Identify which cell holds the provided text, then report its [x, y] central coordinate. 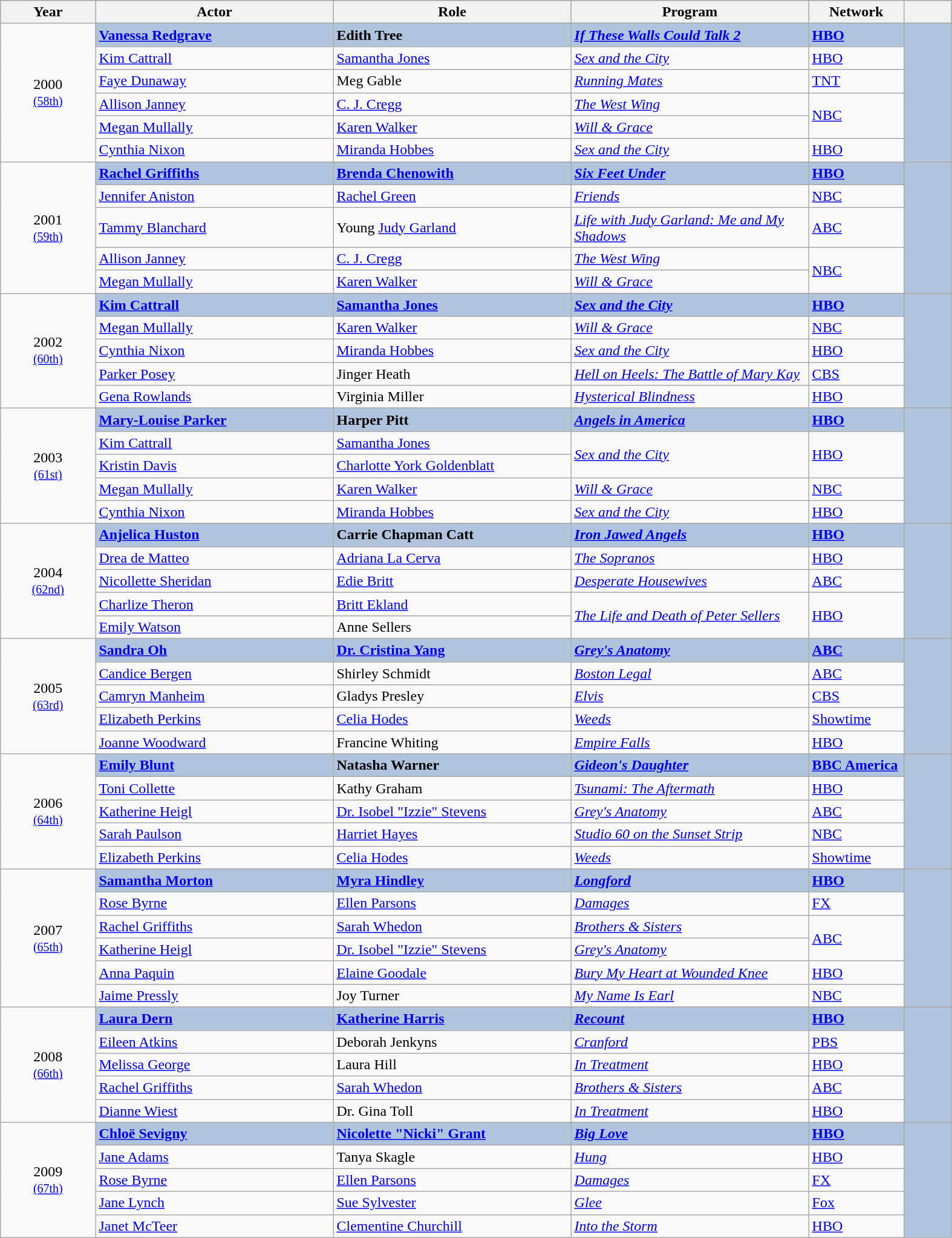
Anne Sellers [452, 627]
Tammy Blanchard [214, 228]
Young Judy Garland [452, 228]
Carrie Chapman Catt [452, 535]
Studio 60 on the Sunset Strip [690, 834]
Dr. Cristina Yang [452, 650]
Anjelica Huston [214, 535]
2004 (62nd) [48, 581]
Nicollette Sheridan [214, 581]
Longford [690, 880]
Edith Tree [452, 35]
2007 (65th) [48, 938]
PBS [856, 1041]
Samantha Morton [214, 880]
Angels in America [690, 420]
Big Love [690, 1134]
Hysterical Blindness [690, 397]
Into the Storm [690, 1226]
Tsunami: The Aftermath [690, 788]
Six Feet Under [690, 173]
Shirley Schmidt [452, 673]
The Sopranos [690, 558]
Clementine Churchill [452, 1226]
Tanya Skagle [452, 1157]
Laura Hill [452, 1065]
Hell on Heels: The Battle of Mary Kay [690, 374]
Hung [690, 1157]
Cranford [690, 1041]
2003 (61st) [48, 466]
Sue Sylvester [452, 1203]
Drea de Matteo [214, 558]
Brenda Chenowith [452, 173]
Adriana La Cerva [452, 558]
Sarah Paulson [214, 834]
Chloë Sevigny [214, 1134]
Myra Hindley [452, 880]
Faye Dunaway [214, 81]
Dianne Wiest [214, 1111]
Harper Pitt [452, 420]
Actor [214, 12]
Jinger Heath [452, 374]
Empire Falls [690, 742]
Role [452, 12]
Edie Britt [452, 581]
Joanne Woodward [214, 742]
Boston Legal [690, 673]
Sandra Oh [214, 650]
Harriet Hayes [452, 834]
Deborah Jenkyns [452, 1041]
Camryn Manheim [214, 696]
Emily Blunt [214, 765]
2001 (59th) [48, 228]
Friends [690, 196]
Gideon's Daughter [690, 765]
Iron Jawed Angels [690, 535]
Natasha Warner [452, 765]
Janet McTeer [214, 1226]
Bury My Heart at Wounded Knee [690, 972]
Anna Paquin [214, 972]
Nicolette "Nicki" Grant [452, 1134]
Eileen Atkins [214, 1041]
2000 (58th) [48, 93]
2006 (64th) [48, 811]
TNT [856, 81]
Fox [856, 1203]
Charlotte York Goldenblatt [452, 466]
Running Mates [690, 81]
Kathy Graham [452, 788]
Laura Dern [214, 1018]
Britt Ekland [452, 604]
Vanessa Redgrave [214, 35]
BBC America [856, 765]
If These Walls Could Talk 2 [690, 35]
Dr. Gina Toll [452, 1111]
Candice Bergen [214, 673]
Glee [690, 1203]
The Life and Death of Peter Sellers [690, 615]
Joy Turner [452, 995]
Gena Rowlands [214, 397]
Meg Gable [452, 81]
Life with Judy Garland: Me and My Shadows [690, 228]
Jaime Pressly [214, 995]
Toni Collette [214, 788]
Elaine Goodale [452, 972]
2005 (63rd) [48, 696]
2008 (66th) [48, 1064]
Francine Whiting [452, 742]
Virginia Miller [452, 397]
My Name Is Earl [690, 995]
Parker Posey [214, 374]
Program [690, 12]
Mary-Louise Parker [214, 420]
Kristin Davis [214, 466]
Katherine Harris [452, 1018]
2009 (67th) [48, 1180]
Desperate Housewives [690, 581]
Charlize Theron [214, 604]
Jane Lynch [214, 1203]
Recount [690, 1018]
Jane Adams [214, 1157]
Rachel Green [452, 196]
Elvis [690, 696]
Year [48, 12]
Gladys Presley [452, 696]
Melissa George [214, 1065]
Emily Watson [214, 627]
Network [856, 12]
2002 (60th) [48, 350]
Jennifer Aniston [214, 196]
